Detect which cell encompasses the target text, then output its [x, y] center coordinate. 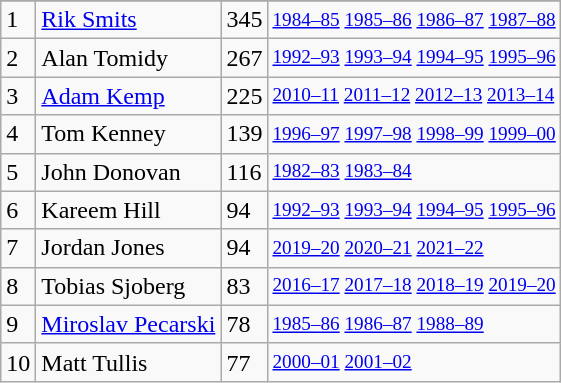
7 [18, 248]
2000–01 2001–02 [414, 362]
116 [244, 172]
5 [18, 172]
Kareem Hill [128, 210]
John Donovan [128, 172]
6 [18, 210]
2016–17 2017–18 2018–19 2019–20 [414, 286]
2019–20 2020–21 2021–22 [414, 248]
2 [18, 58]
Tom Kenney [128, 134]
Alan Tomidy [128, 58]
8 [18, 286]
10 [18, 362]
77 [244, 362]
225 [244, 96]
Miroslav Pecarski [128, 324]
139 [244, 134]
3 [18, 96]
9 [18, 324]
83 [244, 286]
1982–83 1983–84 [414, 172]
Matt Tullis [128, 362]
Tobias Sjoberg [128, 286]
1 [18, 20]
345 [244, 20]
2010–11 2011–12 2012–13 2013–14 [414, 96]
4 [18, 134]
Rik Smits [128, 20]
1985–86 1986–87 1988–89 [414, 324]
267 [244, 58]
78 [244, 324]
Jordan Jones [128, 248]
1996–97 1997–98 1998–99 1999–00 [414, 134]
Adam Kemp [128, 96]
1984–85 1985–86 1986–87 1987–88 [414, 20]
